Extract the [X, Y] coordinate from the center of the cell holding the provided text.  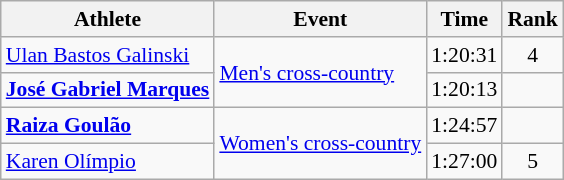
Rank [532, 19]
Raiza Goulão [108, 126]
1:20:31 [464, 55]
José Gabriel Marques [108, 90]
1:24:57 [464, 126]
Time [464, 19]
Karen Olímpio [108, 162]
4 [532, 55]
Women's cross-country [320, 144]
Event [320, 19]
Men's cross-country [320, 72]
5 [532, 162]
Athlete [108, 19]
Ulan Bastos Galinski [108, 55]
1:20:13 [464, 90]
1:27:00 [464, 162]
